Return the (x, y) coordinate for the center point of the cell that contains the specified text.  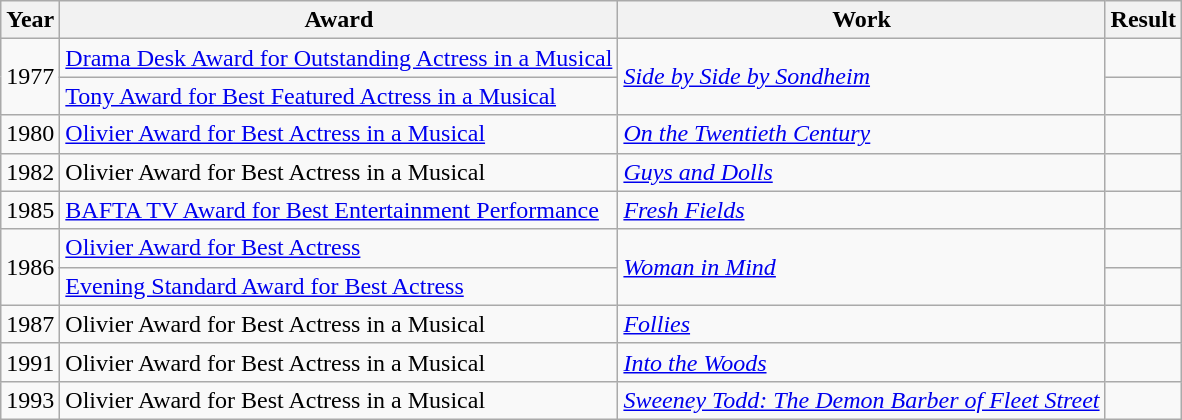
Award (339, 20)
On the Twentieth Century (862, 134)
BAFTA TV Award for Best Entertainment Performance (339, 210)
1982 (30, 172)
Into the Woods (862, 362)
Fresh Fields (862, 210)
Year (30, 20)
Evening Standard Award for Best Actress (339, 286)
1991 (30, 362)
Guys and Dolls (862, 172)
1977 (30, 77)
Follies (862, 324)
1986 (30, 267)
1980 (30, 134)
Sweeney Todd: The Demon Barber of Fleet Street (862, 400)
Drama Desk Award for Outstanding Actress in a Musical (339, 58)
Woman in Mind (862, 267)
Olivier Award for Best Actress (339, 248)
1985 (30, 210)
1987 (30, 324)
Tony Award for Best Featured Actress in a Musical (339, 96)
Work (862, 20)
Result (1143, 20)
1993 (30, 400)
Side by Side by Sondheim (862, 77)
